Identify which cell holds the provided text, then report its [X, Y] central coordinate. 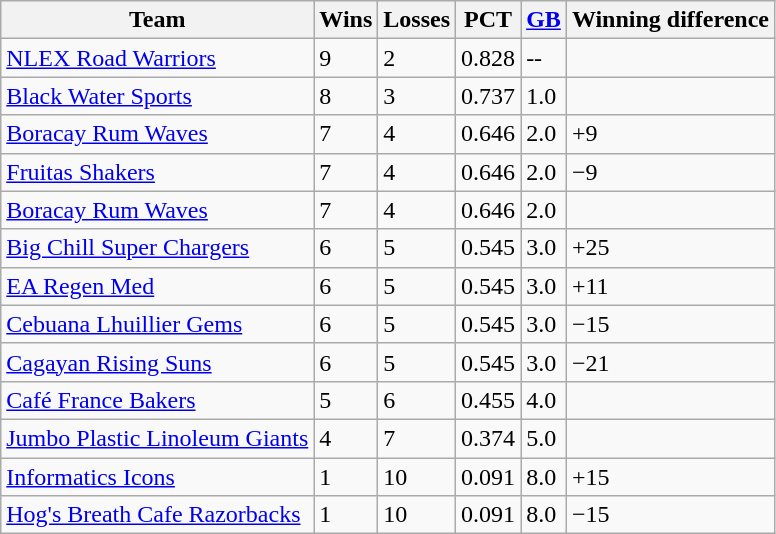
-- [544, 58]
3 [417, 96]
Winning difference [670, 20]
Cebuana Lhuillier Gems [158, 324]
Hog's Breath Cafe Razorbacks [158, 515]
+25 [670, 248]
Fruitas Shakers [158, 172]
Wins [346, 20]
PCT [488, 20]
EA Regen Med [158, 286]
8 [346, 96]
Losses [417, 20]
9 [346, 58]
GB [544, 20]
Big Chill Super Chargers [158, 248]
Café France Bakers [158, 400]
Jumbo Plastic Linoleum Giants [158, 438]
−21 [670, 362]
0.828 [488, 58]
2 [417, 58]
4.0 [544, 400]
Informatics Icons [158, 477]
Cagayan Rising Suns [158, 362]
5.0 [544, 438]
+15 [670, 477]
+11 [670, 286]
0.737 [488, 96]
+9 [670, 134]
−9 [670, 172]
Black Water Sports [158, 96]
1.0 [544, 96]
0.374 [488, 438]
Team [158, 20]
0.455 [488, 400]
NLEX Road Warriors [158, 58]
